Output the (x, y) coordinate of the center of the cell containing the given text.  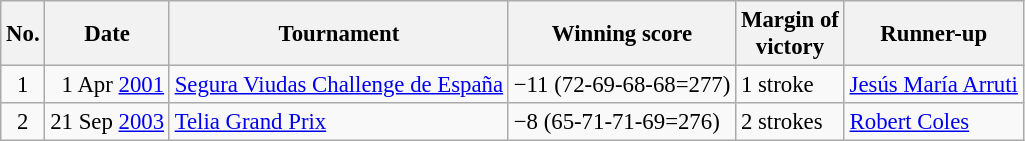
Tournament (338, 34)
2 (23, 122)
Runner-up (934, 34)
Telia Grand Prix (338, 122)
1 (23, 85)
Robert Coles (934, 122)
Winning score (622, 34)
21 Sep 2003 (107, 122)
2 strokes (790, 122)
1 Apr 2001 (107, 85)
Margin ofvictory (790, 34)
Date (107, 34)
1 stroke (790, 85)
−11 (72-69-68-68=277) (622, 85)
−8 (65-71-71-69=276) (622, 122)
Segura Viudas Challenge de España (338, 85)
No. (23, 34)
Jesús María Arruti (934, 85)
